From the cell containing the given text, extract its center point as (x, y) coordinate. 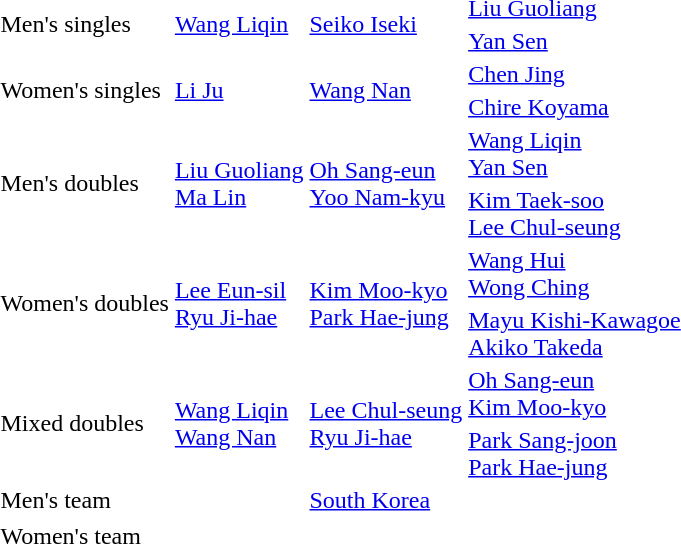
Liu Guoliang Ma Lin (239, 184)
Oh Sang-eun Yoo Nam-kyu (386, 184)
Kim Moo-kyo Park Hae-jung (386, 304)
South Korea (386, 500)
Lee Chul-seung Ryu Ji-hae (386, 424)
Wang Liqin Wang Nan (239, 424)
Li Ju (239, 90)
Lee Eun-sil Ryu Ji-hae (239, 304)
Wang Nan (386, 90)
